Pinpoint the cell where the given text exists, returning its [x, y] midpoint coordinate. 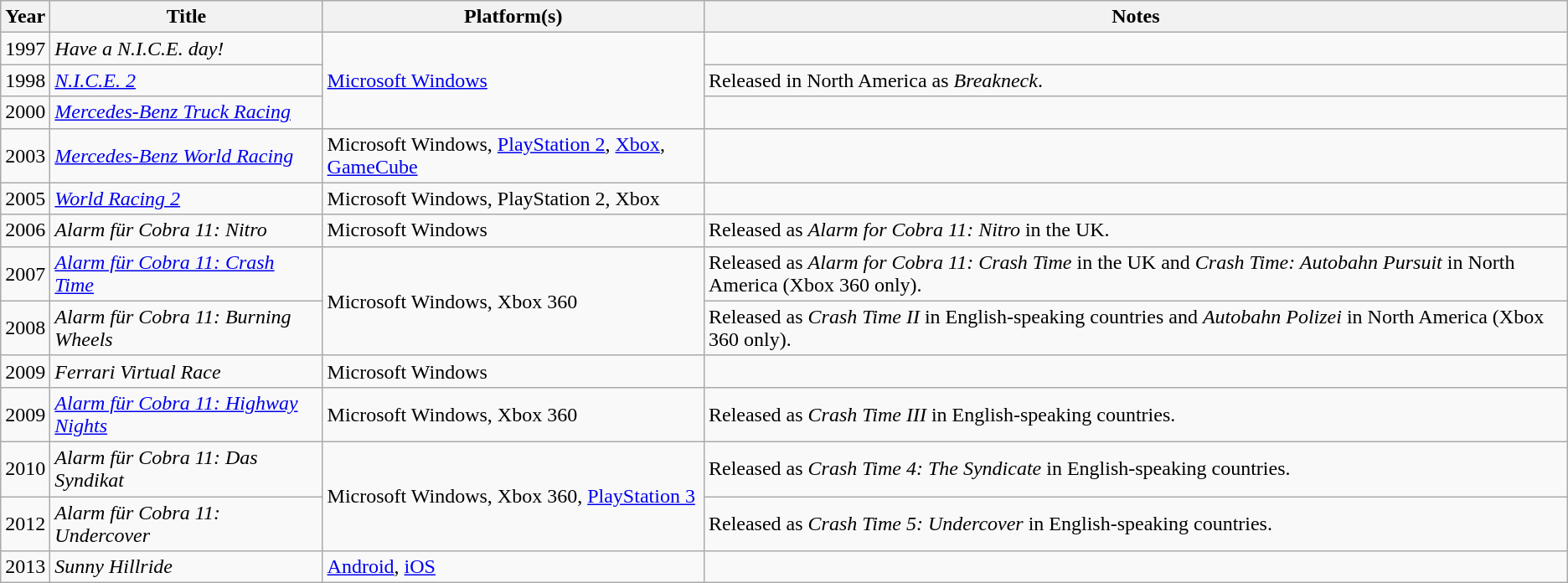
2012 [25, 523]
N.I.C.E. 2 [186, 80]
Platform(s) [513, 17]
Microsoft Windows, Xbox 360, PlayStation 3 [513, 496]
Alarm für Cobra 11: Nitro [186, 230]
2007 [25, 273]
2008 [25, 328]
Released as Alarm for Cobra 11: Crash Time in the UK and Crash Time: Autobahn Pursuit in North America (Xbox 360 only). [1136, 273]
1997 [25, 49]
Released as Crash Time II in English-speaking countries and Autobahn Polizei in North America (Xbox 360 only). [1136, 328]
1998 [25, 80]
Alarm für Cobra 11: Undercover [186, 523]
Title [186, 17]
Android, iOS [513, 567]
Alarm für Cobra 11: Highway Nights [186, 414]
Released as Crash Time III in English-speaking countries. [1136, 414]
Alarm für Cobra 11: Das Syndikat [186, 469]
2003 [25, 156]
Microsoft Windows, PlayStation 2, Xbox [513, 199]
Alarm für Cobra 11: Burning Wheels [186, 328]
Ferrari Virtual Race [186, 371]
2013 [25, 567]
Released as Crash Time 5: Undercover in English-speaking countries. [1136, 523]
2006 [25, 230]
Have a N.I.C.E. day! [186, 49]
Released as Crash Time 4: The Syndicate in English-speaking countries. [1136, 469]
Sunny Hillride [186, 567]
Mercedes-Benz Truck Racing [186, 112]
Released in North America as Breakneck. [1136, 80]
2010 [25, 469]
2005 [25, 199]
Microsoft Windows, PlayStation 2, Xbox, GameCube [513, 156]
Released as Alarm for Cobra 11: Nitro in the UK. [1136, 230]
Alarm für Cobra 11: Crash Time [186, 273]
World Racing 2 [186, 199]
Notes [1136, 17]
2000 [25, 112]
Mercedes-Benz World Racing [186, 156]
Year [25, 17]
